Identify which cell holds the provided text, then report its (X, Y) central coordinate. 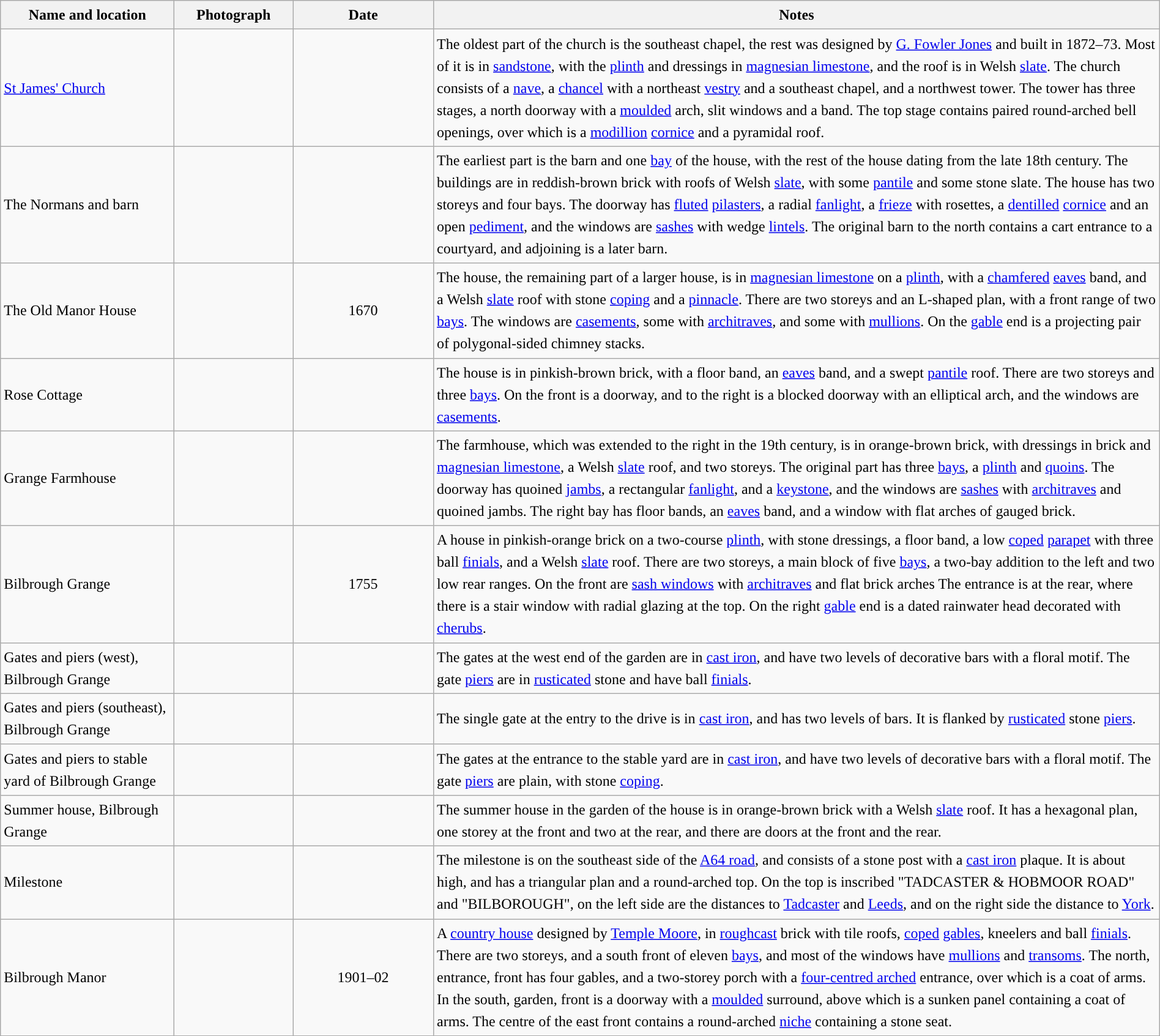
Rose Cottage (87, 394)
1755 (363, 584)
Summer house, Bilbrough Grange (87, 820)
St James' Church (87, 88)
Gates and piers to stable yard of Bilbrough Grange (87, 770)
The single gate at the entry to the drive is in cast iron, and has two levels of bars. It is flanked by rusticated stone piers. (797, 718)
1670 (363, 311)
Name and location (87, 15)
Milestone (87, 882)
Bilbrough Grange (87, 584)
Notes (797, 15)
Photograph (234, 15)
Grange Farmhouse (87, 479)
Gates and piers (west),Bilbrough Grange (87, 668)
Bilbrough Manor (87, 978)
1901–02 (363, 978)
The Normans and barn (87, 204)
Date (363, 15)
The Old Manor House (87, 311)
Gates and piers (southeast),Bilbrough Grange (87, 718)
